Scan for the cell matching the given text and deliver its (X, Y) coordinate at center. 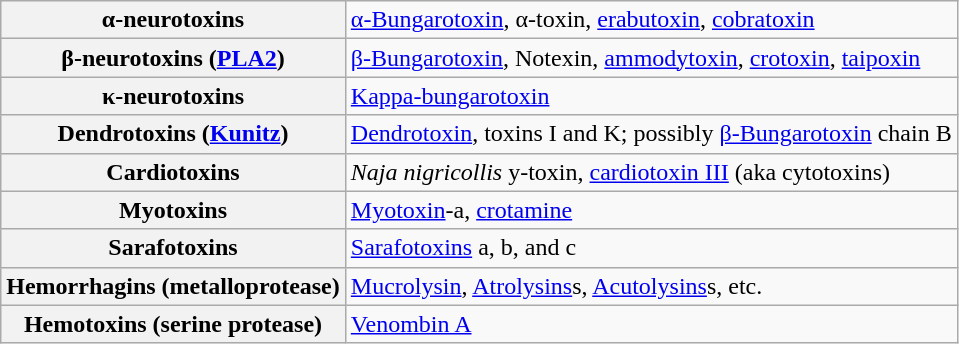
Cardiotoxins (174, 172)
Hemorrhagins (metalloprotease) (174, 286)
Mucrolysin, Atrolysinss, Acutolysinss, etc. (651, 286)
α-Bungarotoxin, α-toxin, erabutoxin, cobratoxin (651, 20)
Sarafotoxins a, b, and c (651, 248)
α-neurotoxins (174, 20)
Sarafotoxins (174, 248)
β-neurotoxins (PLA2) (174, 58)
κ-neurotoxins (174, 96)
Kappa-bungarotoxin (651, 96)
Venombin A (651, 324)
β-Bungarotoxin, Notexin, ammodytoxin, crotoxin, taipoxin (651, 58)
Dendrotoxins (Kunitz) (174, 134)
Hemotoxins (serine protease) (174, 324)
Dendrotoxin, toxins I and K; possibly β-Bungarotoxin chain B (651, 134)
Myotoxins (174, 210)
Myotoxin-a, crotamine (651, 210)
Naja nigricollis y-toxin, cardiotoxin III (aka cytotoxins) (651, 172)
